Return the (x, y) coordinate for the center point of the cell that contains the specified text.  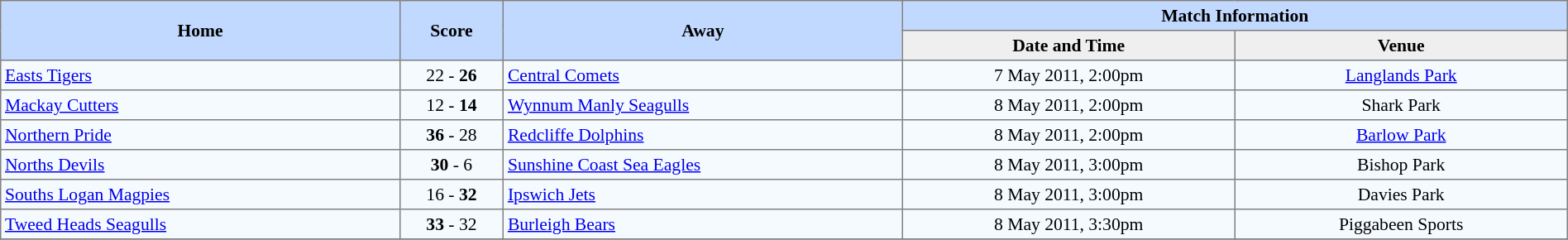
Piggabeen Sports (1401, 224)
Burleigh Bears (703, 224)
Away (703, 31)
30 - 6 (452, 165)
7 May 2011, 2:00pm (1068, 75)
36 - 28 (452, 135)
Sunshine Coast Sea Eagles (703, 165)
Date and Time (1068, 46)
Ipswich Jets (703, 194)
Shark Park (1401, 105)
Barlow Park (1401, 135)
8 May 2011, 3:30pm (1068, 224)
Mackay Cutters (200, 105)
Northern Pride (200, 135)
Central Comets (703, 75)
Venue (1401, 46)
16 - 32 (452, 194)
12 - 14 (452, 105)
Redcliffe Dolphins (703, 135)
33 - 32 (452, 224)
Match Information (1235, 16)
Norths Devils (200, 165)
Davies Park (1401, 194)
Souths Logan Magpies (200, 194)
Langlands Park (1401, 75)
Score (452, 31)
Home (200, 31)
Bishop Park (1401, 165)
22 - 26 (452, 75)
Easts Tigers (200, 75)
Tweed Heads Seagulls (200, 224)
Wynnum Manly Seagulls (703, 105)
